Provide the (X, Y) coordinate of the cell's center where the given text is located.  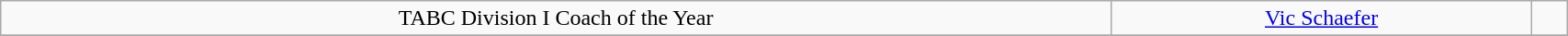
Vic Schaefer (1321, 18)
TABC Division I Coach of the Year (557, 18)
